Locate the cell with the specified text and output its (X, Y) center coordinate. 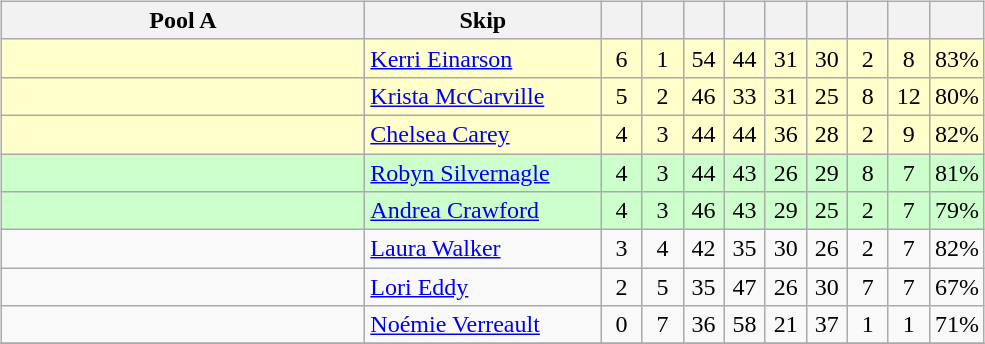
67% (956, 287)
Robyn Silvernagle (483, 173)
Skip (483, 20)
Krista McCarville (483, 96)
9 (908, 134)
58 (744, 325)
Laura Walker (483, 249)
80% (956, 96)
Andrea Crawford (483, 211)
Chelsea Carey (483, 134)
79% (956, 211)
Kerri Einarson (483, 58)
Lori Eddy (483, 287)
Noémie Verreault (483, 325)
47 (744, 287)
42 (704, 249)
81% (956, 173)
21 (786, 325)
0 (622, 325)
6 (622, 58)
54 (704, 58)
Pool A (183, 20)
37 (826, 325)
12 (908, 96)
33 (744, 96)
71% (956, 325)
83% (956, 58)
28 (826, 134)
